Return [x, y] of the center of cell containing provided text 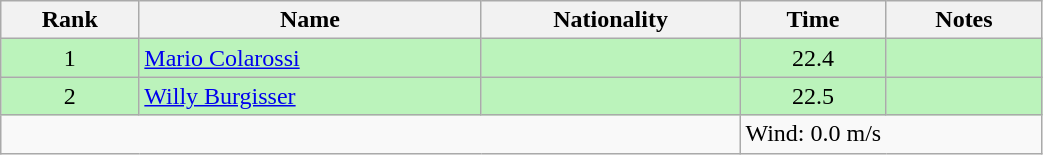
Willy Burgisser [310, 96]
1 [70, 58]
Mario Colarossi [310, 58]
Wind: 0.0 m/s [891, 134]
22.5 [813, 96]
22.4 [813, 58]
Rank [70, 20]
2 [70, 96]
Time [813, 20]
Nationality [610, 20]
Notes [964, 20]
Name [310, 20]
